Capture the cell that displays the provided text and extract its [X, Y] central coordinate. 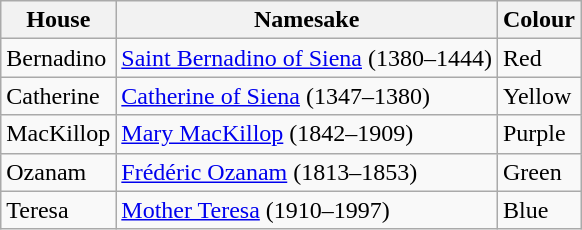
Namesake [307, 20]
House [58, 20]
Mary MacKillop (1842–1909) [307, 134]
Teresa [58, 210]
Saint Bernadino of Siena (1380–1444) [307, 58]
MacKillop [58, 134]
Bernadino [58, 58]
Ozanam [58, 172]
Green [538, 172]
Catherine of Siena (1347–1380) [307, 96]
Catherine [58, 96]
Frédéric Ozanam (1813–1853) [307, 172]
Purple [538, 134]
Red [538, 58]
Mother Teresa (1910–1997) [307, 210]
Yellow [538, 96]
Colour [538, 20]
Blue [538, 210]
